Capture the cell that displays the provided text and extract its [x, y] central coordinate. 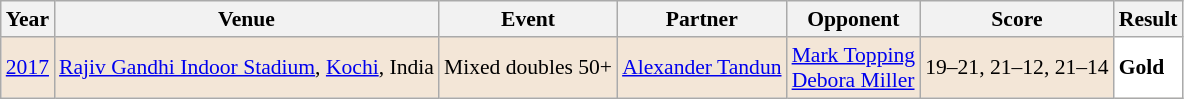
Result [1148, 19]
Event [528, 19]
Rajiv Gandhi Indoor Stadium, Kochi, India [246, 68]
Gold [1148, 68]
19–21, 21–12, 21–14 [1017, 68]
Partner [702, 19]
Alexander Tandun [702, 68]
Mark Topping Debora Miller [854, 68]
Mixed doubles 50+ [528, 68]
Opponent [854, 19]
Score [1017, 19]
2017 [28, 68]
Year [28, 19]
Venue [246, 19]
